Return the (X, Y) coordinate for the center point of the cell that contains the specified text.  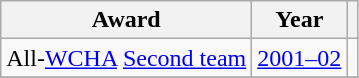
Award (126, 20)
All-WCHA Second team (126, 58)
2001–02 (300, 58)
Year (300, 20)
